For the text-containing cell, return its midpoint in (x, y) coordinate format. 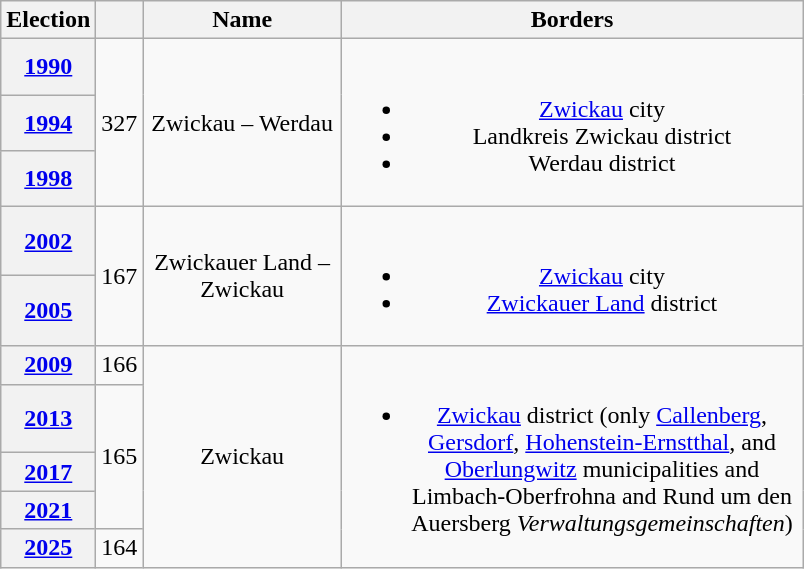
166 (120, 365)
2002 (48, 241)
1994 (48, 122)
2013 (48, 418)
Zwickauer Land – Zwickau (242, 276)
2025 (48, 548)
327 (120, 122)
Zwickau cityZwickauer Land district (572, 276)
2009 (48, 365)
1998 (48, 178)
165 (120, 456)
Election (48, 20)
Name (242, 20)
2021 (48, 510)
2005 (48, 311)
1990 (48, 67)
Zwickau – Werdau (242, 122)
Zwickau (242, 456)
Zwickau cityLandkreis Zwickau districtWerdau district (572, 122)
167 (120, 276)
2017 (48, 472)
164 (120, 548)
Borders (572, 20)
